Extract the (X, Y) coordinate from the center of the cell holding the provided text.  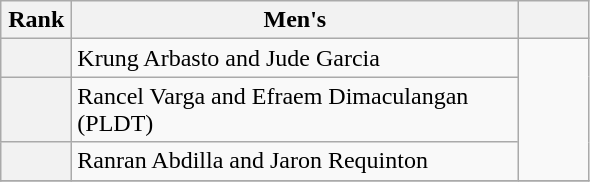
Ranran Abdilla and Jaron Requinton (295, 161)
Rancel Varga and Efraem Dimaculangan (PLDT) (295, 110)
Men's (295, 20)
Rank (36, 20)
Krung Arbasto and Jude Garcia (295, 58)
